Scan for the cell matching the given text and deliver its (X, Y) coordinate at center. 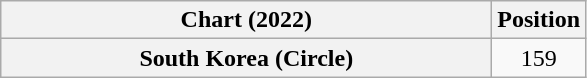
Position (539, 20)
159 (539, 58)
South Korea (Circle) (246, 58)
Chart (2022) (246, 20)
